Return [x, y] of the center of cell containing provided text 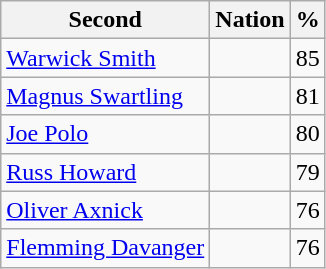
Flemming Davanger [106, 248]
Joe Polo [106, 134]
Second [106, 20]
Warwick Smith [106, 58]
Russ Howard [106, 172]
79 [308, 172]
Oliver Axnick [106, 210]
Nation [250, 20]
% [308, 20]
Magnus Swartling [106, 96]
85 [308, 58]
81 [308, 96]
80 [308, 134]
